Output the (X, Y) coordinate of the center of the cell containing the given text.  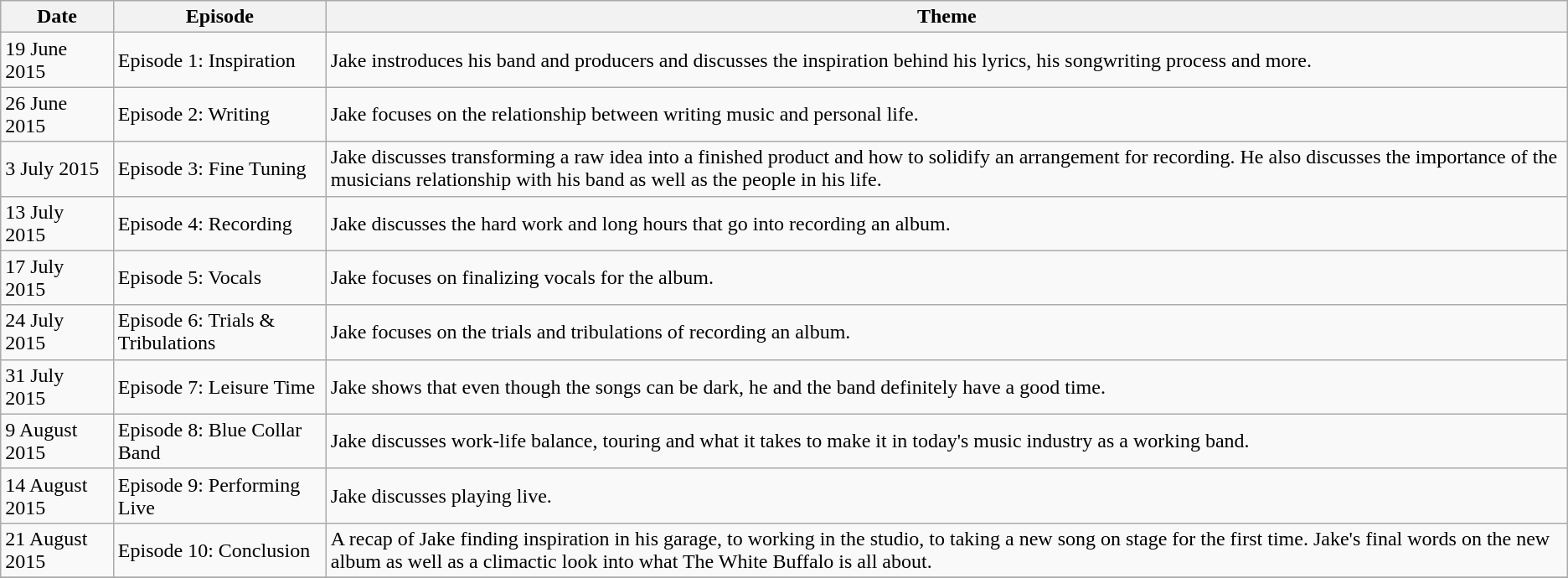
24 July 2015 (57, 332)
Episode (219, 17)
Episode 8: Blue Collar Band (219, 441)
Jake instroduces his band and producers and discusses the inspiration behind his lyrics, his songwriting process and more. (946, 60)
21 August 2015 (57, 550)
26 June 2015 (57, 114)
3 July 2015 (57, 169)
Episode 7: Leisure Time (219, 387)
Episode 1: Inspiration (219, 60)
Jake shows that even though the songs can be dark, he and the band definitely have a good time. (946, 387)
Episode 5: Vocals (219, 278)
Episode 9: Performing Live (219, 496)
19 June 2015 (57, 60)
Jake discusses work-life balance, touring and what it takes to make it in today's music industry as a working band. (946, 441)
Episode 10: Conclusion (219, 550)
Date (57, 17)
Episode 3: Fine Tuning (219, 169)
Episode 6: Trials & Tribulations (219, 332)
Episode 2: Writing (219, 114)
9 August 2015 (57, 441)
Jake discusses the hard work and long hours that go into recording an album. (946, 223)
17 July 2015 (57, 278)
Jake focuses on the relationship between writing music and personal life. (946, 114)
14 August 2015 (57, 496)
13 July 2015 (57, 223)
Episode 4: Recording (219, 223)
Theme (946, 17)
Jake focuses on finalizing vocals for the album. (946, 278)
Jake focuses on the trials and tribulations of recording an album. (946, 332)
31 July 2015 (57, 387)
Jake discusses playing live. (946, 496)
